Identify which cell holds the provided text, then report its (x, y) central coordinate. 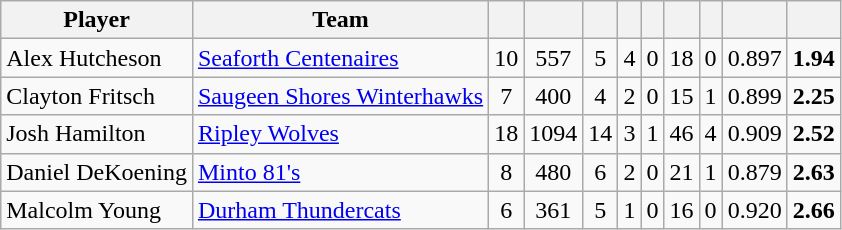
16 (682, 210)
Seaforth Centenaires (340, 58)
0.920 (754, 210)
21 (682, 172)
557 (554, 58)
Daniel DeKoening (97, 172)
Ripley Wolves (340, 134)
46 (682, 134)
0.899 (754, 96)
Saugeen Shores Winterhawks (340, 96)
1094 (554, 134)
Josh Hamilton (97, 134)
Player (97, 20)
2.63 (814, 172)
8 (506, 172)
Alex Hutcheson (97, 58)
2.66 (814, 210)
400 (554, 96)
15 (682, 96)
361 (554, 210)
10 (506, 58)
Minto 81's (340, 172)
0.897 (754, 58)
14 (600, 134)
2.25 (814, 96)
480 (554, 172)
7 (506, 96)
2.52 (814, 134)
3 (630, 134)
Malcolm Young (97, 210)
0.909 (754, 134)
Durham Thundercats (340, 210)
1.94 (814, 58)
Clayton Fritsch (97, 96)
0.879 (754, 172)
Team (340, 20)
